Detect which cell encompasses the target text, then output its (X, Y) center coordinate. 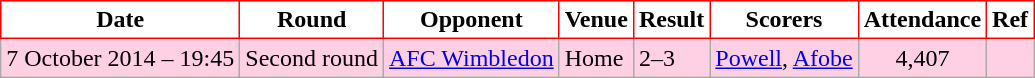
Date (120, 20)
7 October 2014 – 19:45 (120, 58)
Result (671, 20)
Opponent (472, 20)
Home (596, 58)
Round (312, 20)
AFC Wimbledon (472, 58)
Powell, Afobe (784, 58)
Second round (312, 58)
Venue (596, 20)
Scorers (784, 20)
4,407 (922, 58)
Attendance (922, 20)
2–3 (671, 58)
Ref (1010, 20)
